Identify which cell holds the provided text, then report its [X, Y] central coordinate. 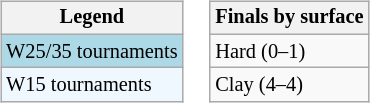
Finals by surface [289, 18]
Clay (4–4) [289, 85]
Hard (0–1) [289, 51]
Legend [92, 18]
W25/35 tournaments [92, 51]
W15 tournaments [92, 85]
